Return the [x, y] coordinate for the center point of the cell that contains the specified text.  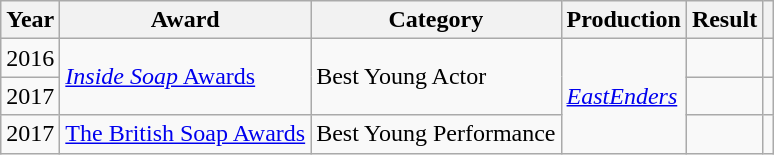
Result [724, 20]
The British Soap Awards [186, 134]
Award [186, 20]
Production [624, 20]
Best Young Actor [436, 77]
Best Young Performance [436, 134]
Inside Soap Awards [186, 77]
Category [436, 20]
2016 [30, 58]
EastEnders [624, 96]
Year [30, 20]
